From the cell containing the given text, extract its center point as [x, y] coordinate. 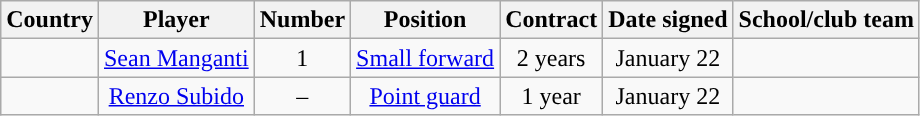
School/club team [826, 20]
Point guard [426, 96]
Country [50, 20]
Sean Manganti [176, 58]
1 year [552, 96]
Contract [552, 20]
Small forward [426, 58]
Renzo Subido [176, 96]
1 [302, 58]
Number [302, 20]
Player [176, 20]
Position [426, 20]
2 years [552, 58]
– [302, 96]
Date signed [668, 20]
